Search for the cell housing the specified text and yield its [x, y] center coordinate. 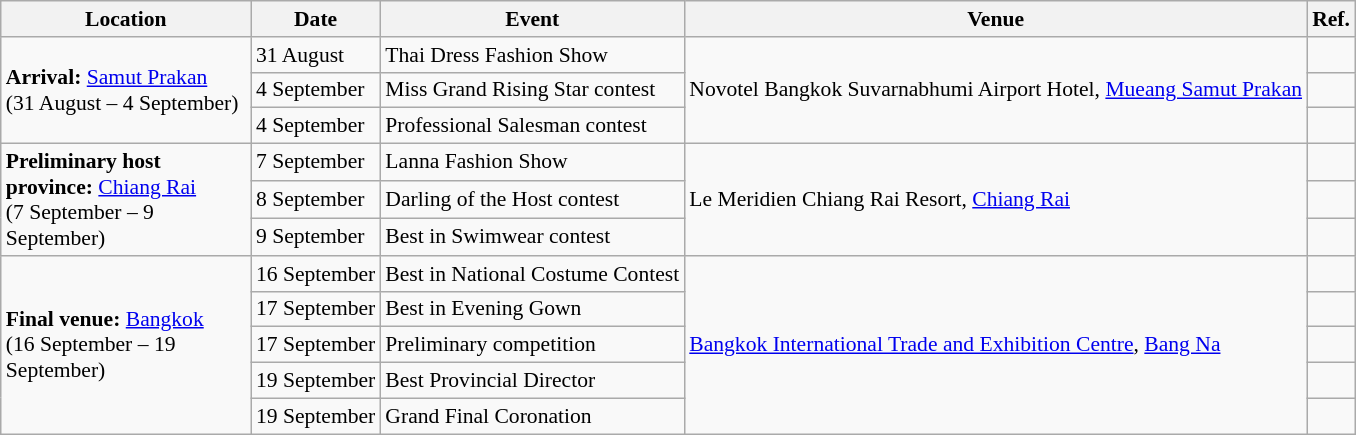
Location [126, 19]
Event [532, 19]
Best Provincial Director [532, 381]
7 September [316, 162]
Preliminary host province: Chiang Rai(7 September – 9 September) [126, 200]
Darling of the Host contest [532, 200]
9 September [316, 236]
Venue [996, 19]
8 September [316, 200]
Ref. [1331, 19]
Preliminary competition [532, 345]
Lanna Fashion Show [532, 162]
Le Meridien Chiang Rai Resort, Chiang Rai [996, 200]
Best in Swimwear contest [532, 236]
Final venue: Bangkok(16 September – 19 September) [126, 345]
Grand Final Coronation [532, 416]
Thai Dress Fashion Show [532, 55]
31 August [316, 55]
Novotel Bangkok Suvarnabhumi Airport Hotel, Mueang Samut Prakan [996, 90]
Best in Evening Gown [532, 309]
Best in National Costume Contest [532, 274]
Date [316, 19]
Miss Grand Rising Star contest [532, 90]
16 September [316, 274]
Arrival: Samut Prakan(31 August – 4 September) [126, 90]
Professional Salesman contest [532, 126]
Bangkok International Trade and Exhibition Centre, Bang Na [996, 345]
